Search for the cell housing the specified text and yield its [X, Y] center coordinate. 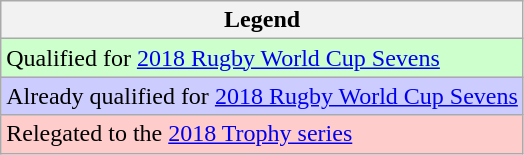
Qualified for 2018 Rugby World Cup Sevens [262, 58]
Legend [262, 20]
Relegated to the 2018 Trophy series [262, 134]
Already qualified for 2018 Rugby World Cup Sevens [262, 96]
